Find where the given text appears and provide that cell's center as (x, y) coordinate. 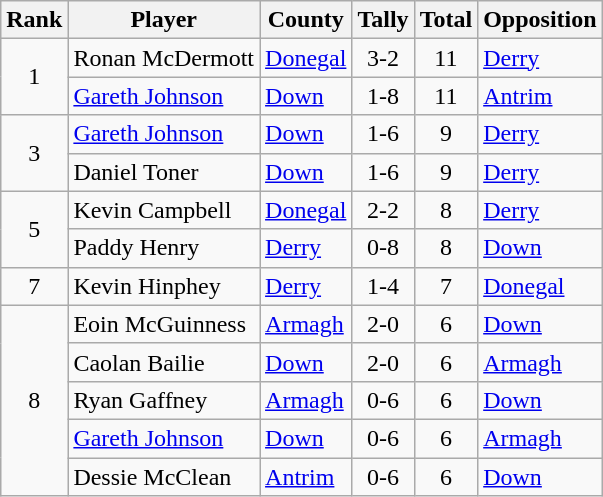
1-4 (383, 286)
Dessie McClean (164, 477)
Eoin McGuinness (164, 324)
Tally (383, 20)
Opposition (540, 20)
Paddy Henry (164, 248)
2-2 (383, 210)
1-8 (383, 96)
3 (34, 153)
County (306, 20)
Total (446, 20)
0-8 (383, 248)
Caolan Bailie (164, 362)
Player (164, 20)
Daniel Toner (164, 172)
5 (34, 229)
Ronan McDermott (164, 58)
3-2 (383, 58)
1 (34, 77)
Ryan Gaffney (164, 400)
Rank (34, 20)
Kevin Hinphey (164, 286)
Kevin Campbell (164, 210)
